Find where the given text appears and provide that cell's center as (X, Y) coordinate. 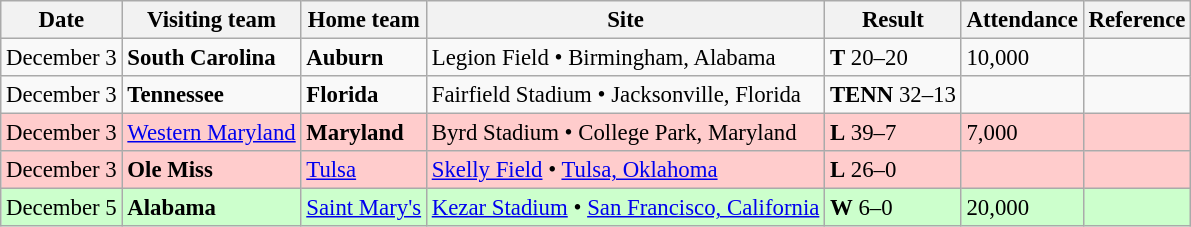
10,000 (1022, 58)
L 26–0 (894, 170)
Byrd Stadium • College Park, Maryland (625, 133)
7,000 (1022, 133)
Saint Mary's (364, 208)
Tennessee (212, 95)
Tulsa (364, 170)
Alabama (212, 208)
Visiting team (212, 20)
Site (625, 20)
South Carolina (212, 58)
20,000 (1022, 208)
Legion Field • Birmingham, Alabama (625, 58)
T 20–20 (894, 58)
W 6–0 (894, 208)
Reference (1137, 20)
Date (62, 20)
Skelly Field • Tulsa, Oklahoma (625, 170)
Auburn (364, 58)
Result (894, 20)
L 39–7 (894, 133)
TENN 32–13 (894, 95)
Maryland (364, 133)
Home team (364, 20)
Western Maryland (212, 133)
Ole Miss (212, 170)
Florida (364, 95)
Fairfield Stadium • Jacksonville, Florida (625, 95)
Attendance (1022, 20)
Kezar Stadium • San Francisco, California (625, 208)
December 5 (62, 208)
